Locate the cell with the specified text and output its [X, Y] center coordinate. 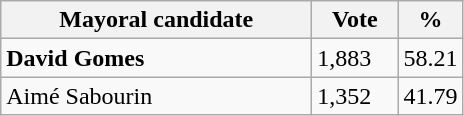
Mayoral candidate [156, 20]
Vote [355, 20]
58.21 [430, 58]
1,883 [355, 58]
Aimé Sabourin [156, 96]
% [430, 20]
1,352 [355, 96]
41.79 [430, 96]
David Gomes [156, 58]
